Capture the cell that displays the provided text and extract its (X, Y) central coordinate. 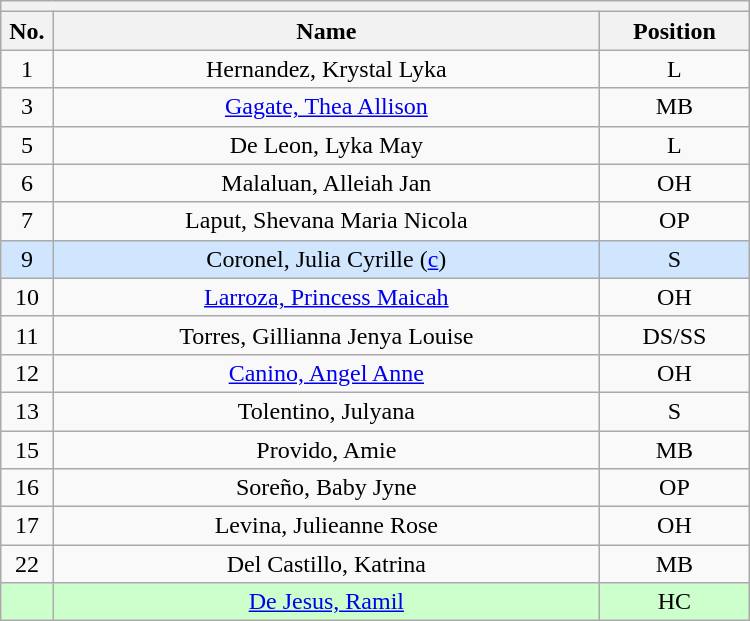
De Jesus, Ramil (326, 602)
DS/SS (675, 335)
Levina, Julieanne Rose (326, 526)
Position (675, 31)
Name (326, 31)
22 (27, 564)
Del Castillo, Katrina (326, 564)
16 (27, 488)
Gagate, Thea Allison (326, 107)
Laput, Shevana Maria Nicola (326, 221)
15 (27, 449)
12 (27, 373)
Canino, Angel Anne (326, 373)
5 (27, 145)
1 (27, 69)
6 (27, 183)
Malaluan, Alleiah Jan (326, 183)
No. (27, 31)
Soreño, Baby Jyne (326, 488)
9 (27, 259)
10 (27, 297)
De Leon, Lyka May (326, 145)
Provido, Amie (326, 449)
Torres, Gillianna Jenya Louise (326, 335)
13 (27, 411)
Tolentino, Julyana (326, 411)
7 (27, 221)
3 (27, 107)
11 (27, 335)
Hernandez, Krystal Lyka (326, 69)
HC (675, 602)
Larroza, Princess Maicah (326, 297)
Coronel, Julia Cyrille (c) (326, 259)
17 (27, 526)
